Return the [x, y] coordinate for the center point of the cell that contains the specified text.  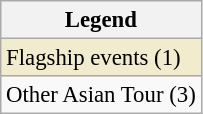
Legend [101, 20]
Flagship events (1) [101, 58]
Other Asian Tour (3) [101, 95]
